Output the [X, Y] coordinate of the center of the cell containing the given text.  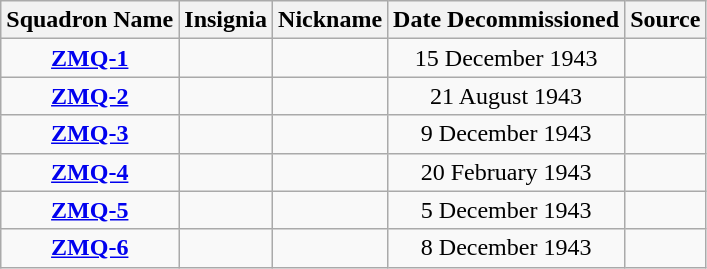
Nickname [330, 20]
ZMQ-3 [90, 134]
9 December 1943 [506, 134]
20 February 1943 [506, 172]
Source [666, 20]
21 August 1943 [506, 96]
Squadron Name [90, 20]
ZMQ-6 [90, 248]
ZMQ-5 [90, 210]
ZMQ-2 [90, 96]
ZMQ-4 [90, 172]
Date Decommissioned [506, 20]
Insignia [226, 20]
8 December 1943 [506, 248]
5 December 1943 [506, 210]
15 December 1943 [506, 58]
ZMQ-1 [90, 58]
